For the text-containing cell, return its midpoint in [x, y] coordinate format. 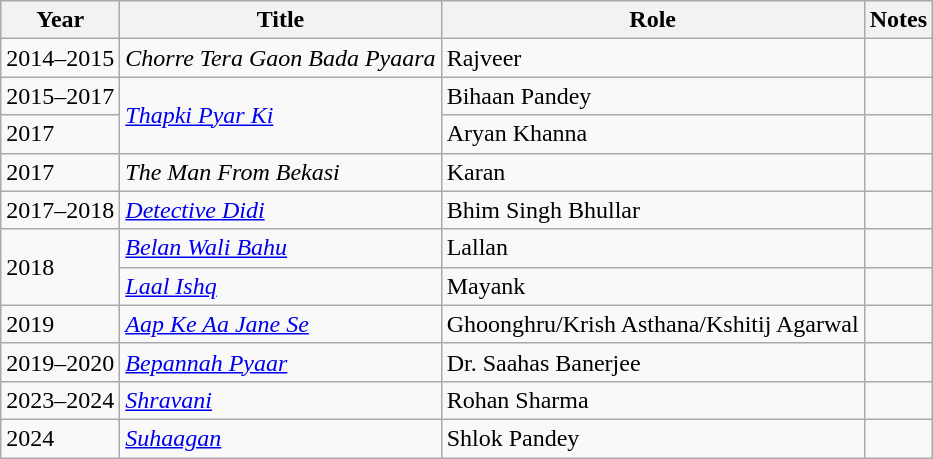
Belan Wali Bahu [280, 248]
Shlok Pandey [652, 438]
The Man From Bekasi [280, 172]
2018 [60, 267]
Aryan Khanna [652, 134]
Karan [652, 172]
Bhim Singh Bhullar [652, 210]
2014–2015 [60, 58]
Mayank [652, 286]
Detective Didi [280, 210]
Lallan [652, 248]
Title [280, 20]
Rohan Sharma [652, 400]
Notes [898, 20]
Chorre Tera Gaon Bada Pyaara [280, 58]
Ghoonghru/Krish Asthana/Kshitij Agarwal [652, 324]
Suhaagan [280, 438]
Bepannah Pyaar [280, 362]
Shravani [280, 400]
Dr. Saahas Banerjee [652, 362]
Laal Ishq [280, 286]
2017–2018 [60, 210]
2015–2017 [60, 96]
2024 [60, 438]
Bihaan Pandey [652, 96]
Thapki Pyar Ki [280, 115]
2019–2020 [60, 362]
Role [652, 20]
Rajveer [652, 58]
Aap Ke Aa Jane Se [280, 324]
Year [60, 20]
2019 [60, 324]
2023–2024 [60, 400]
